Return (x, y) of the center of cell containing provided text 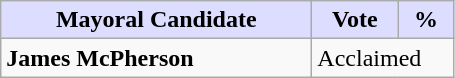
Vote (355, 20)
James McPherson (156, 58)
Acclaimed (383, 58)
Mayoral Candidate (156, 20)
% (426, 20)
